Extract the (x, y) coordinate from the center of the cell holding the provided text.  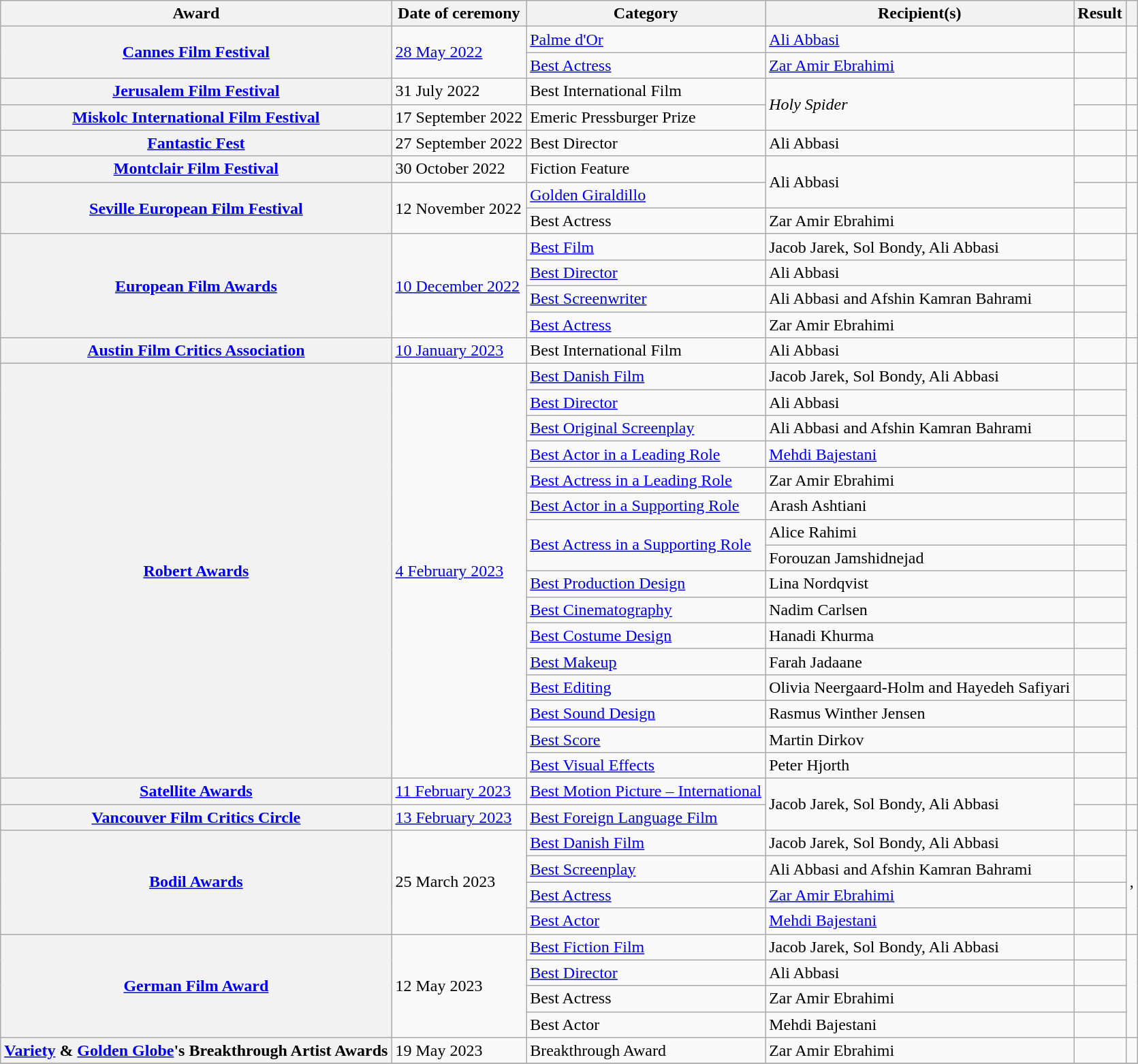
Breakthrough Award (646, 1050)
German Film Award (196, 986)
30 October 2022 (459, 169)
Best Actress in a Leading Role (646, 480)
Best Actor in a Leading Role (646, 454)
Best Actor in a Supporting Role (646, 506)
Fantastic Fest (196, 143)
Best Score (646, 739)
Best Motion Picture – International (646, 792)
Cannes Film Festival (196, 52)
Austin Film Critics Association (196, 351)
Olivia Neergaard-Holm and Hayedeh Safiyari (919, 687)
Palme d'Or (646, 40)
Result (1100, 14)
Peter Hjorth (919, 766)
, (1132, 882)
4 February 2023 (459, 571)
Date of ceremony (459, 14)
Bodil Awards (196, 882)
17 September 2022 (459, 117)
Satellite Awards (196, 792)
Miskolc International Film Festival (196, 117)
Best Editing (646, 687)
10 December 2022 (459, 285)
Best Makeup (646, 661)
Best Costume Design (646, 636)
Montclair Film Festival (196, 169)
Best Actress in a Supporting Role (646, 545)
Jerusalem Film Festival (196, 91)
Best Production Design (646, 584)
Best Foreign Language Film (646, 817)
Best Original Screenplay (646, 428)
Best Fiction Film (646, 947)
Hanadi Khurma (919, 636)
Arash Ashtiani (919, 506)
Recipient(s) (919, 14)
Alice Rahimi (919, 532)
Best Visual Effects (646, 766)
31 July 2022 (459, 91)
Award (196, 14)
Best Screenwriter (646, 298)
Best Film (646, 247)
27 September 2022 (459, 143)
19 May 2023 (459, 1050)
10 January 2023 (459, 351)
Robert Awards (196, 571)
Seville European Film Festival (196, 208)
28 May 2022 (459, 52)
Vancouver Film Critics Circle (196, 817)
12 November 2022 (459, 208)
Lina Nordqvist (919, 584)
Best Cinematography (646, 610)
Category (646, 14)
European Film Awards (196, 285)
Farah Jadaane (919, 661)
25 March 2023 (459, 882)
Best Screenplay (646, 869)
Golden Giraldillo (646, 195)
11 February 2023 (459, 792)
Best Sound Design (646, 713)
Rasmus Winther Jensen (919, 713)
Fiction Feature (646, 169)
Nadim Carlsen (919, 610)
12 May 2023 (459, 986)
Martin Dirkov (919, 739)
Variety & Golden Globe's Breakthrough Artist Awards (196, 1050)
13 February 2023 (459, 817)
Forouzan Jamshidnejad (919, 558)
Emeric Pressburger Prize (646, 117)
Holy Spider (919, 104)
